Capture the cell that displays the provided text and extract its [x, y] central coordinate. 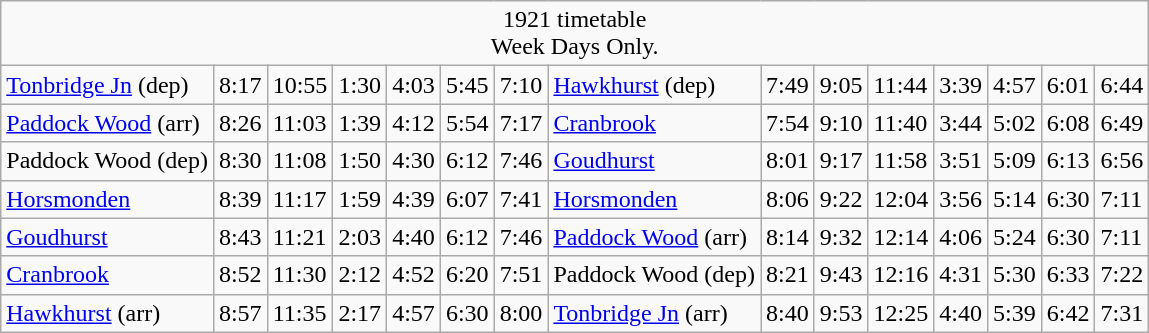
5:54 [467, 123]
12:25 [901, 313]
7:22 [1122, 275]
1:30 [360, 85]
9:53 [841, 313]
9:43 [841, 275]
4:39 [414, 199]
2:17 [360, 313]
8:01 [787, 161]
6:56 [1122, 161]
7:31 [1122, 313]
8:00 [521, 313]
1:39 [360, 123]
4:12 [414, 123]
9:17 [841, 161]
8:40 [787, 313]
5:14 [1014, 199]
5:30 [1014, 275]
5:24 [1014, 237]
6:44 [1122, 85]
7:49 [787, 85]
4:06 [961, 237]
6:42 [1068, 313]
12:04 [901, 199]
Tonbridge Jn (dep) [108, 85]
12:16 [901, 275]
9:32 [841, 237]
3:56 [961, 199]
7:51 [521, 275]
8:17 [240, 85]
9:05 [841, 85]
7:41 [521, 199]
8:06 [787, 199]
4:30 [414, 161]
4:52 [414, 275]
Hawkhurst (arr) [108, 313]
6:13 [1068, 161]
6:01 [1068, 85]
1:50 [360, 161]
9:10 [841, 123]
12:14 [901, 237]
2:12 [360, 275]
8:43 [240, 237]
Hawkhurst (dep) [654, 85]
6:49 [1122, 123]
11:03 [300, 123]
8:30 [240, 161]
10:55 [300, 85]
5:02 [1014, 123]
6:20 [467, 275]
3:44 [961, 123]
2:03 [360, 237]
7:54 [787, 123]
3:51 [961, 161]
11:17 [300, 199]
11:44 [901, 85]
11:08 [300, 161]
4:03 [414, 85]
6:08 [1068, 123]
1:59 [360, 199]
4:31 [961, 275]
8:57 [240, 313]
11:35 [300, 313]
11:21 [300, 237]
3:39 [961, 85]
6:33 [1068, 275]
5:45 [467, 85]
Tonbridge Jn (arr) [654, 313]
6:07 [467, 199]
8:26 [240, 123]
11:30 [300, 275]
8:39 [240, 199]
11:40 [901, 123]
8:14 [787, 237]
7:17 [521, 123]
8:21 [787, 275]
9:22 [841, 199]
5:39 [1014, 313]
7:10 [521, 85]
11:58 [901, 161]
5:09 [1014, 161]
8:52 [240, 275]
1921 timetableWeek Days Only. [575, 34]
